From the cell containing the given text, extract its center point as (X, Y) coordinate. 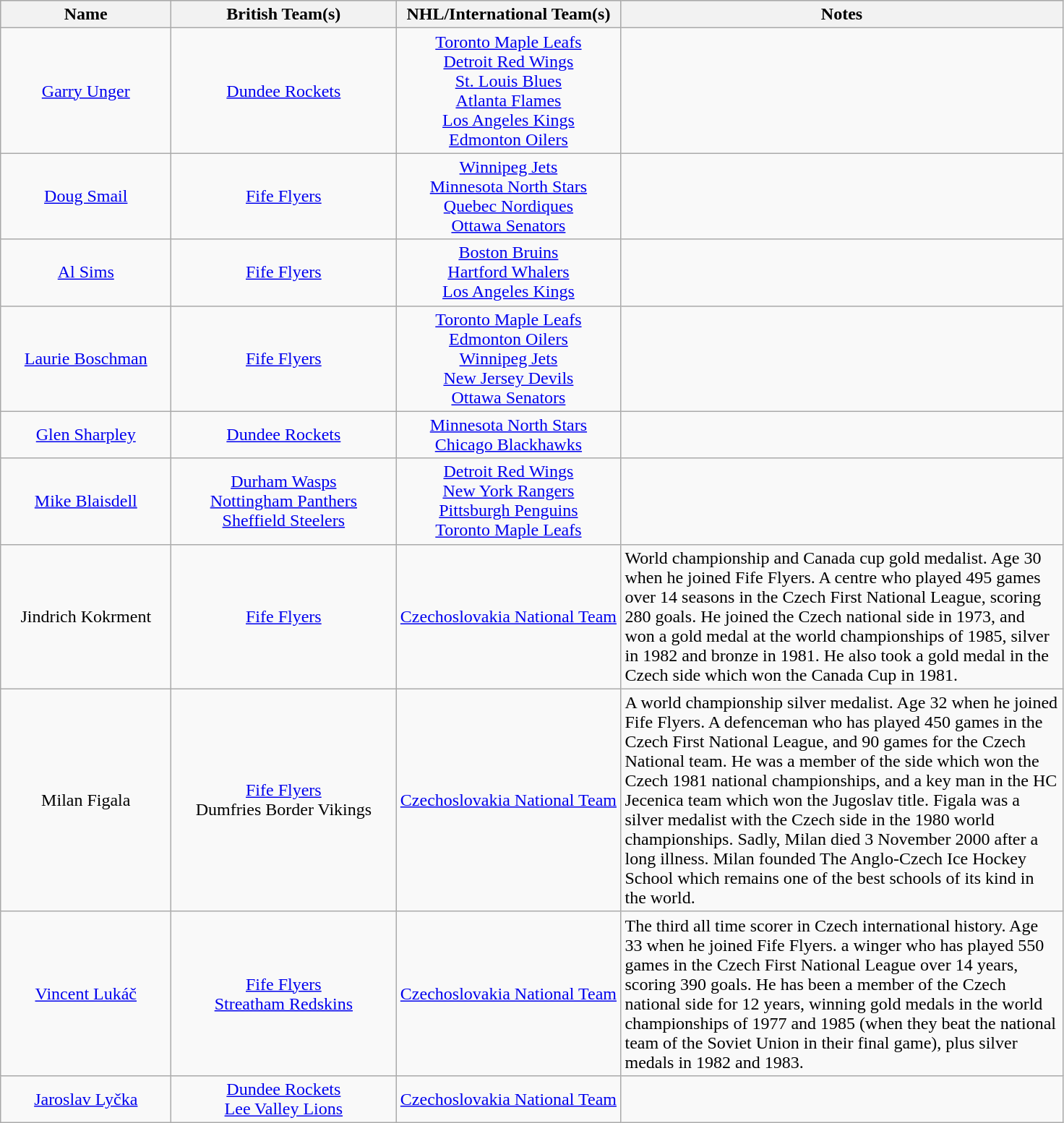
Fife FlyersStreatham Redskins (283, 993)
Detroit Red WingsNew York RangersPittsburgh PenguinsToronto Maple Leafs (509, 502)
Garry Unger (86, 91)
Jaroslav Lyčka (86, 1098)
Glen Sharpley (86, 435)
Fife FlyersDumfries Border Vikings (283, 800)
Doug Smail (86, 197)
Dundee RocketsLee Valley Lions (283, 1098)
Minnesota North StarsChicago Blackhawks (509, 435)
Toronto Maple LeafsDetroit Red WingsSt. Louis BluesAtlanta FlamesLos Angeles KingsEdmonton Oilers (509, 91)
Toronto Maple LeafsEdmonton OilersWinnipeg JetsNew Jersey DevilsOttawa Senators (509, 358)
Name (86, 14)
Jindrich Kokrment (86, 616)
British Team(s) (283, 14)
Laurie Boschman (86, 358)
Vincent Lukáč (86, 993)
Boston BruinsHartford WhalersLos Angeles Kings (509, 272)
Notes (841, 14)
Durham WaspsNottingham PanthersSheffield Steelers (283, 502)
Milan Figala (86, 800)
Mike Blaisdell (86, 502)
Al Sims (86, 272)
NHL/International Team(s) (509, 14)
Winnipeg JetsMinnesota North StarsQuebec NordiquesOttawa Senators (509, 197)
